Identify which cell holds the provided text, then report its [x, y] central coordinate. 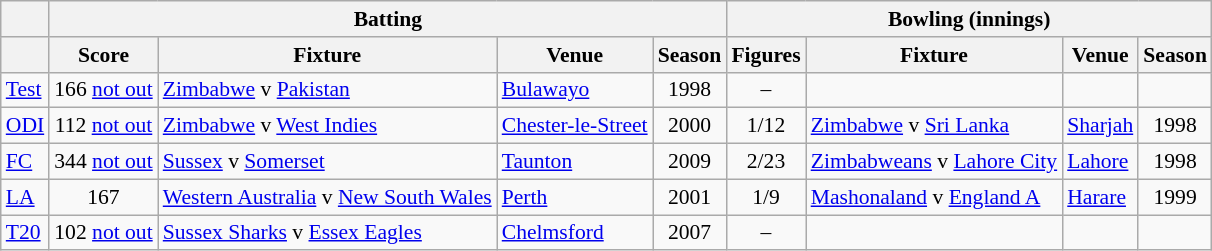
Zimbabwe v Pakistan [328, 90]
ODI [25, 126]
2009 [690, 162]
LA [25, 197]
Bowling (innings) [969, 19]
1/12 [766, 126]
Figures [766, 55]
Chester-le-Street [575, 126]
2/23 [766, 162]
1999 [1175, 197]
Bulawayo [575, 90]
2007 [690, 233]
Chelmsford [575, 233]
2000 [690, 126]
Lahore [1100, 162]
Western Australia v New South Wales [328, 197]
Zimbabweans v Lahore City [934, 162]
FC [25, 162]
Harare [1100, 197]
Taunton [575, 162]
Sussex v Somerset [328, 162]
Mashonaland v England A [934, 197]
Sharjah [1100, 126]
2001 [690, 197]
T20 [25, 233]
166 not out [103, 90]
167 [103, 197]
Zimbabwe v Sri Lanka [934, 126]
Test [25, 90]
112 not out [103, 126]
102 not out [103, 233]
Batting [388, 19]
Perth [575, 197]
Score [103, 55]
344 not out [103, 162]
Sussex Sharks v Essex Eagles [328, 233]
Zimbabwe v West Indies [328, 126]
1/9 [766, 197]
